Capture the cell that displays the provided text and extract its (x, y) central coordinate. 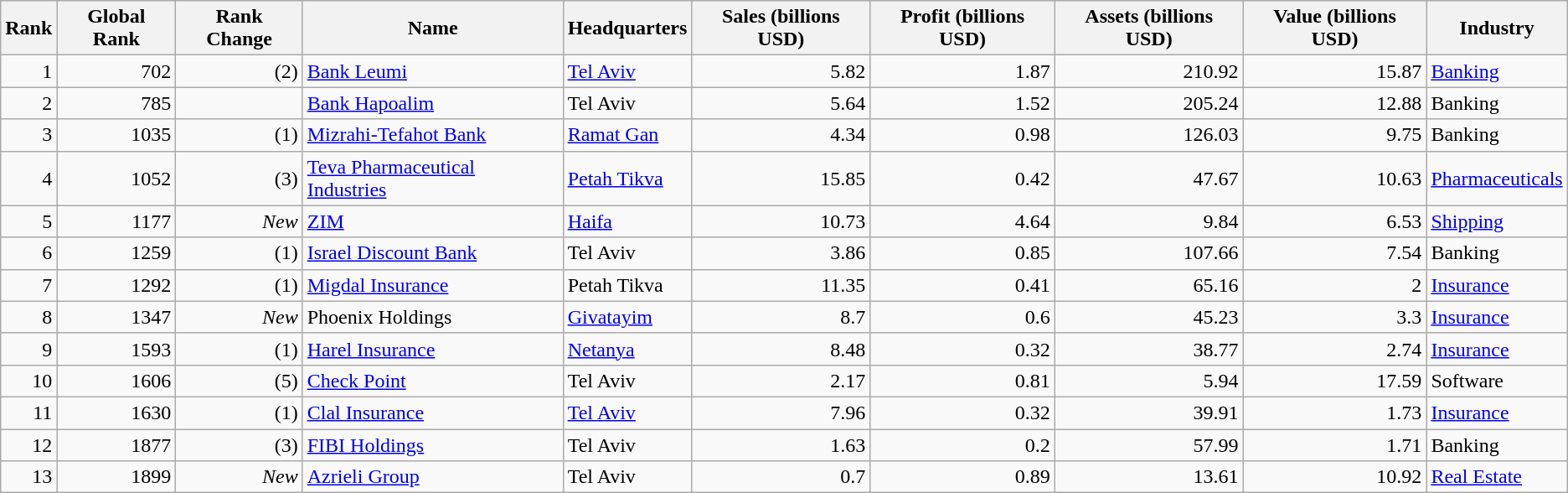
5.82 (781, 71)
15.87 (1335, 71)
Mizrahi-Tefahot Bank (432, 135)
Real Estate (1497, 477)
1259 (116, 253)
Phoenix Holdings (432, 317)
1.71 (1335, 445)
Value (billions USD) (1335, 29)
1.73 (1335, 413)
Software (1497, 381)
Azrieli Group (432, 477)
Ramat Gan (627, 135)
11.35 (781, 285)
45.23 (1149, 317)
0.89 (962, 477)
785 (116, 103)
Bank Hapoalim (432, 103)
1347 (116, 317)
10.92 (1335, 477)
3.3 (1335, 317)
1877 (116, 445)
38.77 (1149, 349)
3 (28, 135)
Pharmaceuticals (1497, 178)
65.16 (1149, 285)
Harel Insurance (432, 349)
Haifa (627, 221)
10.63 (1335, 178)
2.74 (1335, 349)
39.91 (1149, 413)
(2) (240, 71)
FIBI Holdings (432, 445)
3.86 (781, 253)
8 (28, 317)
7 (28, 285)
1035 (116, 135)
Bank Leumi (432, 71)
8.7 (781, 317)
Rank Change (240, 29)
1606 (116, 381)
6.53 (1335, 221)
7.54 (1335, 253)
Check Point (432, 381)
0.6 (962, 317)
0.98 (962, 135)
Profit (billions USD) (962, 29)
Clal Insurance (432, 413)
Rank (28, 29)
1899 (116, 477)
11 (28, 413)
4.64 (962, 221)
12.88 (1335, 103)
0.42 (962, 178)
6 (28, 253)
1177 (116, 221)
0.41 (962, 285)
0.85 (962, 253)
0.7 (781, 477)
Teva Pharmaceutical Industries (432, 178)
4 (28, 178)
17.59 (1335, 381)
Headquarters (627, 29)
0.81 (962, 381)
Assets (billions USD) (1149, 29)
1292 (116, 285)
0.2 (962, 445)
57.99 (1149, 445)
107.66 (1149, 253)
5.64 (781, 103)
5.94 (1149, 381)
9.84 (1149, 221)
8.48 (781, 349)
Migdal Insurance (432, 285)
Sales (billions USD) (781, 29)
Name (432, 29)
10.73 (781, 221)
Global Rank (116, 29)
5 (28, 221)
1630 (116, 413)
702 (116, 71)
(5) (240, 381)
205.24 (1149, 103)
9 (28, 349)
Industry (1497, 29)
Givatayim (627, 317)
1.63 (781, 445)
1052 (116, 178)
9.75 (1335, 135)
13 (28, 477)
10 (28, 381)
7.96 (781, 413)
1.52 (962, 103)
1593 (116, 349)
Netanya (627, 349)
47.67 (1149, 178)
15.85 (781, 178)
1 (28, 71)
4.34 (781, 135)
210.92 (1149, 71)
ZIM (432, 221)
12 (28, 445)
126.03 (1149, 135)
13.61 (1149, 477)
Israel Discount Bank (432, 253)
2.17 (781, 381)
Shipping (1497, 221)
1.87 (962, 71)
